Return the [X, Y] coordinate for the center point of the cell that contains the specified text.  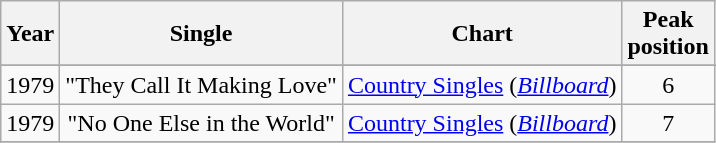
7 [668, 123]
"No One Else in the World" [202, 123]
Year [30, 34]
"They Call It Making Love" [202, 85]
6 [668, 85]
Chart [482, 34]
Single [202, 34]
Peakposition [668, 34]
